Locate the cell with the specified text and output its [X, Y] center coordinate. 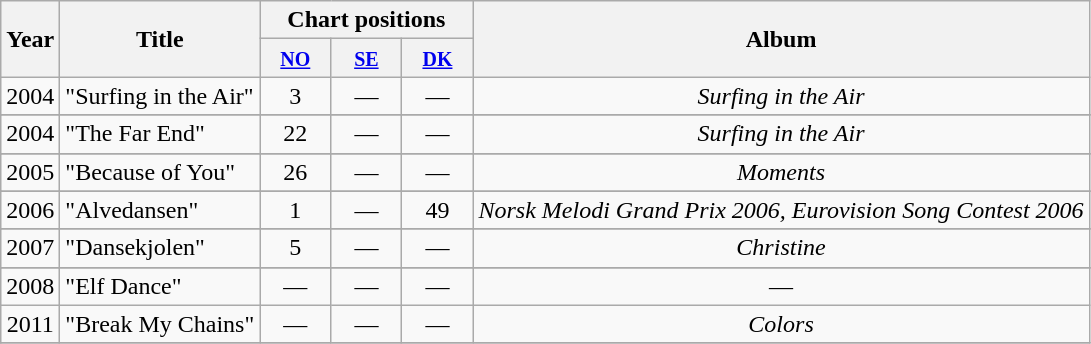
Year [30, 39]
2007 [30, 248]
22 [296, 134]
2006 [30, 210]
"Alvedansen" [160, 210]
SE [366, 58]
Norsk Melodi Grand Prix 2006, Eurovision Song Contest 2006 [781, 210]
Album [781, 39]
Christine [781, 248]
"Elf Dance" [160, 286]
Moments [781, 172]
5 [296, 248]
NO [296, 58]
"Because of You" [160, 172]
"Break My Chains" [160, 324]
Chart positions [366, 20]
2005 [30, 172]
49 [438, 210]
Title [160, 39]
"Surfing in the Air" [160, 96]
2011 [30, 324]
26 [296, 172]
"Dansekjolen" [160, 248]
2008 [30, 286]
1 [296, 210]
3 [296, 96]
Colors [781, 324]
DK [438, 58]
"The Far End" [160, 134]
